Determine the (X, Y) coordinate at the center of the cell enclosing the given text.  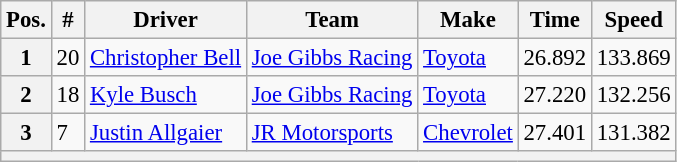
Time (554, 20)
Speed (634, 20)
27.401 (554, 133)
7 (68, 133)
Make (468, 20)
Justin Allgaier (166, 133)
Kyle Busch (166, 95)
Pos. (26, 20)
3 (26, 133)
JR Motorsports (332, 133)
# (68, 20)
131.382 (634, 133)
Driver (166, 20)
132.256 (634, 95)
1 (26, 58)
Team (332, 20)
26.892 (554, 58)
Chevrolet (468, 133)
133.869 (634, 58)
2 (26, 95)
20 (68, 58)
27.220 (554, 95)
Christopher Bell (166, 58)
18 (68, 95)
